Capture the cell that displays the provided text and extract its (x, y) central coordinate. 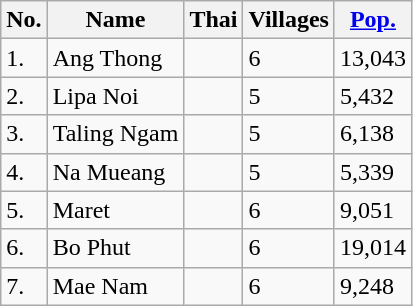
Thai (214, 20)
Villages (289, 20)
Pop. (372, 20)
Mae Nam (116, 286)
6,138 (372, 134)
13,043 (372, 58)
5,432 (372, 96)
5,339 (372, 172)
Taling Ngam (116, 134)
4. (24, 172)
No. (24, 20)
2. (24, 96)
9,248 (372, 286)
Na Mueang (116, 172)
Bo Phut (116, 248)
Lipa Noi (116, 96)
6. (24, 248)
9,051 (372, 210)
Name (116, 20)
Ang Thong (116, 58)
5. (24, 210)
19,014 (372, 248)
3. (24, 134)
7. (24, 286)
Maret (116, 210)
1. (24, 58)
